Scan for the cell matching the given text and deliver its [X, Y] coordinate at center. 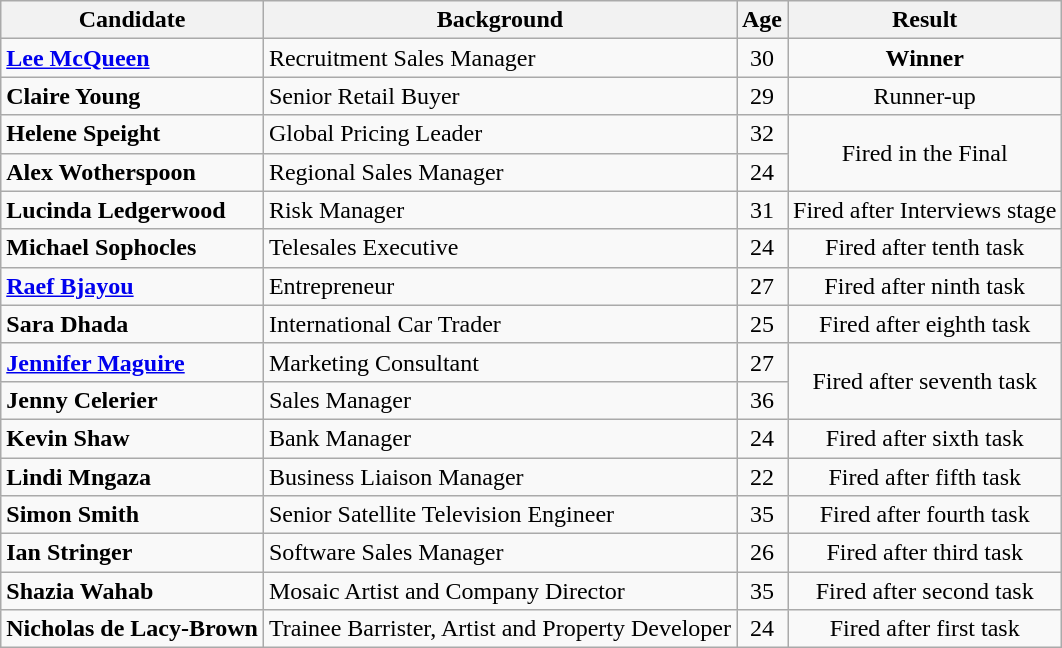
Recruitment Sales Manager [500, 58]
Age [762, 20]
Sara Dhada [132, 324]
36 [762, 400]
Fired after sixth task [925, 438]
Raef Bjayou [132, 286]
Fired after second task [925, 591]
Lee McQueen [132, 58]
Regional Sales Manager [500, 172]
Candidate [132, 20]
Fired after tenth task [925, 248]
Software Sales Manager [500, 553]
Michael Sophocles [132, 248]
26 [762, 553]
Result [925, 20]
Bank Manager [500, 438]
Jenny Celerier [132, 400]
32 [762, 134]
25 [762, 324]
22 [762, 477]
Senior Retail Buyer [500, 96]
Helene Speight [132, 134]
Fired after fourth task [925, 515]
Lucinda Ledgerwood [132, 210]
Sales Manager [500, 400]
31 [762, 210]
Fired after ninth task [925, 286]
Alex Wotherspoon [132, 172]
Background [500, 20]
Trainee Barrister, Artist and Property Developer [500, 629]
Kevin Shaw [132, 438]
Ian Stringer [132, 553]
Lindi Mngaza [132, 477]
Global Pricing Leader [500, 134]
Winner [925, 58]
Entrepreneur [500, 286]
Mosaic Artist and Company Director [500, 591]
Business Liaison Manager [500, 477]
Fired in the Final [925, 153]
Marketing Consultant [500, 362]
Fired after first task [925, 629]
Jennifer Maguire [132, 362]
Nicholas de Lacy-Brown [132, 629]
Fired after fifth task [925, 477]
Shazia Wahab [132, 591]
International Car Trader [500, 324]
Senior Satellite Television Engineer [500, 515]
Fired after Interviews stage [925, 210]
Fired after seventh task [925, 381]
Simon Smith [132, 515]
30 [762, 58]
Runner-up [925, 96]
Telesales Executive [500, 248]
29 [762, 96]
Claire Young [132, 96]
Risk Manager [500, 210]
Fired after eighth task [925, 324]
Fired after third task [925, 553]
